Identify which cell holds the provided text, then report its (X, Y) central coordinate. 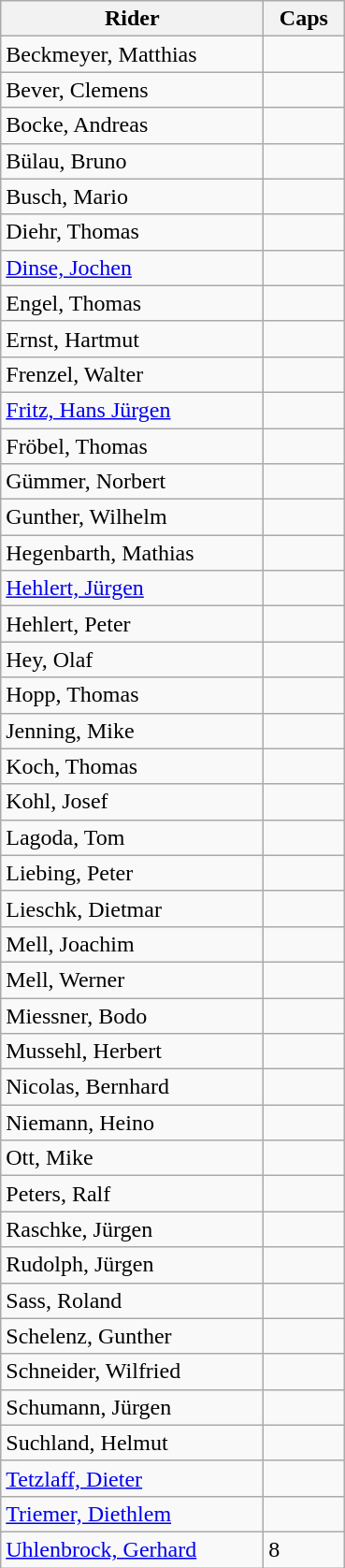
Engel, Thomas (133, 303)
Bocke, Andreas (133, 125)
Busch, Mario (133, 196)
Hehlert, Peter (133, 624)
Schumann, Jürgen (133, 1407)
Hehlert, Jürgen (133, 588)
Triemer, Diethlem (133, 1514)
Bever, Clemens (133, 90)
Mell, Werner (133, 980)
Suchland, Helmut (133, 1443)
Rider (133, 19)
Tetzlaff, Dieter (133, 1478)
Peters, Ralf (133, 1194)
Jenning, Mike (133, 731)
Hegenbarth, Mathias (133, 553)
Beckmeyer, Matthias (133, 54)
Ott, Mike (133, 1158)
Miessner, Bodo (133, 1015)
Lieschk, Dietmar (133, 908)
Dinse, Jochen (133, 268)
Lagoda, Tom (133, 837)
Raschke, Jürgen (133, 1229)
Gunther, Wilhelm (133, 517)
Rudolph, Jürgen (133, 1265)
Diehr, Thomas (133, 232)
Hopp, Thomas (133, 695)
Fröbel, Thomas (133, 446)
Koch, Thomas (133, 766)
Mell, Joachim (133, 944)
Schelenz, Gunther (133, 1336)
Gümmer, Norbert (133, 482)
8 (304, 1549)
Ernst, Hartmut (133, 339)
Hey, Olaf (133, 660)
Fritz, Hans Jürgen (133, 410)
Frenzel, Walter (133, 374)
Bülau, Bruno (133, 161)
Uhlenbrock, Gerhard (133, 1549)
Niemann, Heino (133, 1123)
Kohl, Josef (133, 802)
Caps (304, 19)
Liebing, Peter (133, 873)
Sass, Roland (133, 1300)
Mussehl, Herbert (133, 1052)
Schneider, Wilfried (133, 1372)
Nicolas, Bernhard (133, 1087)
